Scan for the cell matching the given text and deliver its (x, y) coordinate at center. 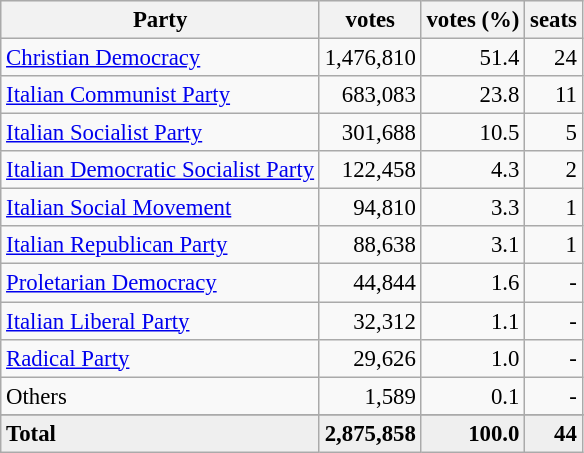
Proletarian Democracy (160, 283)
0.1 (473, 396)
Italian Social Movement (160, 208)
1.1 (473, 321)
Italian Democratic Socialist Party (160, 170)
10.5 (473, 133)
Italian Communist Party (160, 95)
Italian Socialist Party (160, 133)
5 (554, 133)
Italian Liberal Party (160, 321)
44,844 (370, 283)
seats (554, 20)
Others (160, 396)
1,476,810 (370, 58)
94,810 (370, 208)
100.0 (473, 433)
Christian Democracy (160, 58)
2,875,858 (370, 433)
Party (160, 20)
24 (554, 58)
88,638 (370, 245)
3.3 (473, 208)
2 (554, 170)
4.3 (473, 170)
Italian Republican Party (160, 245)
Radical Party (160, 358)
votes (370, 20)
683,083 (370, 95)
29,626 (370, 358)
votes (%) (473, 20)
23.8 (473, 95)
122,458 (370, 170)
301,688 (370, 133)
1.0 (473, 358)
Total (160, 433)
11 (554, 95)
32,312 (370, 321)
44 (554, 433)
51.4 (473, 58)
3.1 (473, 245)
1.6 (473, 283)
1,589 (370, 396)
